Scan for the cell matching the given text and deliver its (x, y) coordinate at center. 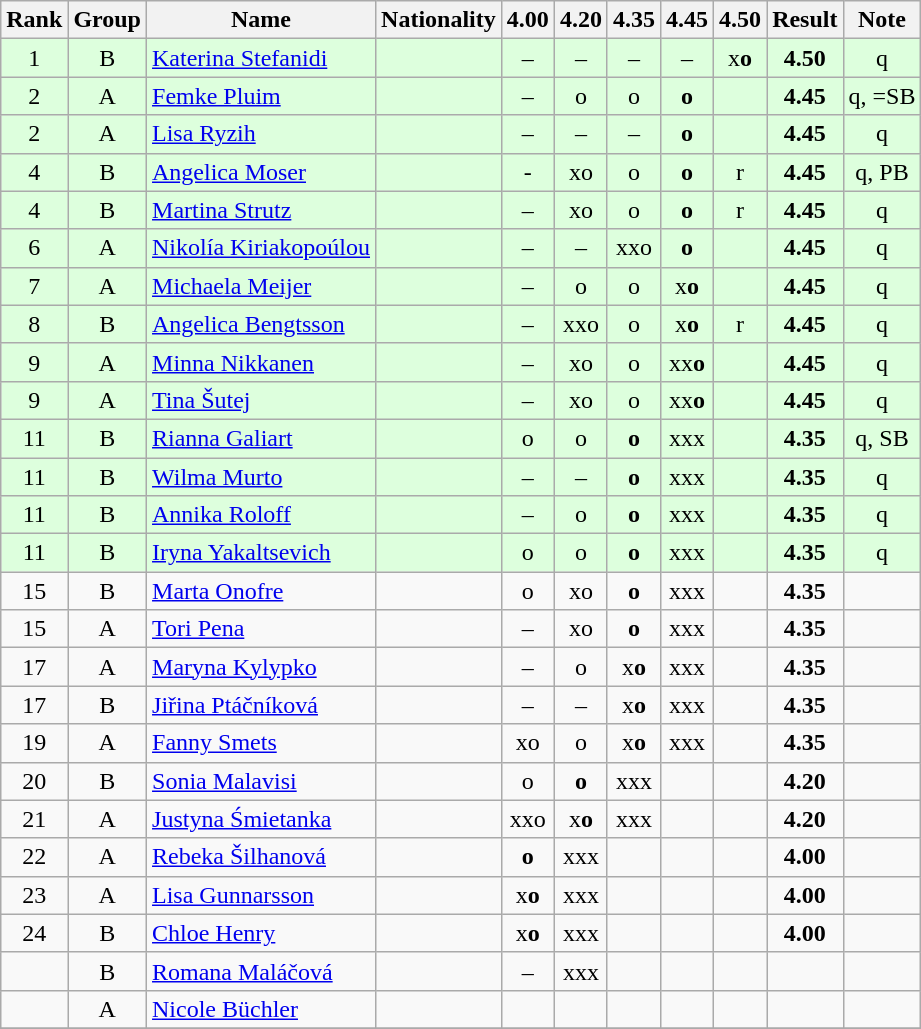
24 (34, 933)
Romana Maláčová (262, 971)
Group (108, 20)
Note (882, 20)
21 (34, 819)
Iryna Yakaltsevich (262, 553)
q, PB (882, 172)
1 (34, 58)
Result (805, 20)
q, =SB (882, 96)
Nationality (439, 20)
Annika Roloff (262, 515)
q, SB (882, 438)
20 (34, 781)
Rank (34, 20)
Rianna Galiart (262, 438)
7 (34, 286)
Rebeka Šilhanová (262, 857)
Chloe Henry (262, 933)
22 (34, 857)
Michaela Meijer (262, 286)
Katerina Stefanidi (262, 58)
Nicole Büchler (262, 1009)
Martina Strutz (262, 210)
Angelica Bengtsson (262, 324)
Justyna Śmietanka (262, 819)
8 (34, 324)
Lisa Gunnarsson (262, 895)
Sonia Malavisi (262, 781)
23 (34, 895)
Name (262, 20)
- (528, 172)
Nikolía Kiriakopoúlou (262, 248)
Femke Pluim (262, 96)
Jiřina Ptáčníková (262, 705)
Maryna Kylypko (262, 667)
Fanny Smets (262, 743)
Tina Šutej (262, 400)
Tori Pena (262, 629)
Marta Onofre (262, 591)
Minna Nikkanen (262, 362)
19 (34, 743)
Angelica Moser (262, 172)
6 (34, 248)
Wilma Murto (262, 477)
Lisa Ryzih (262, 134)
